Output the [x, y] coordinate of the center of the cell containing the given text.  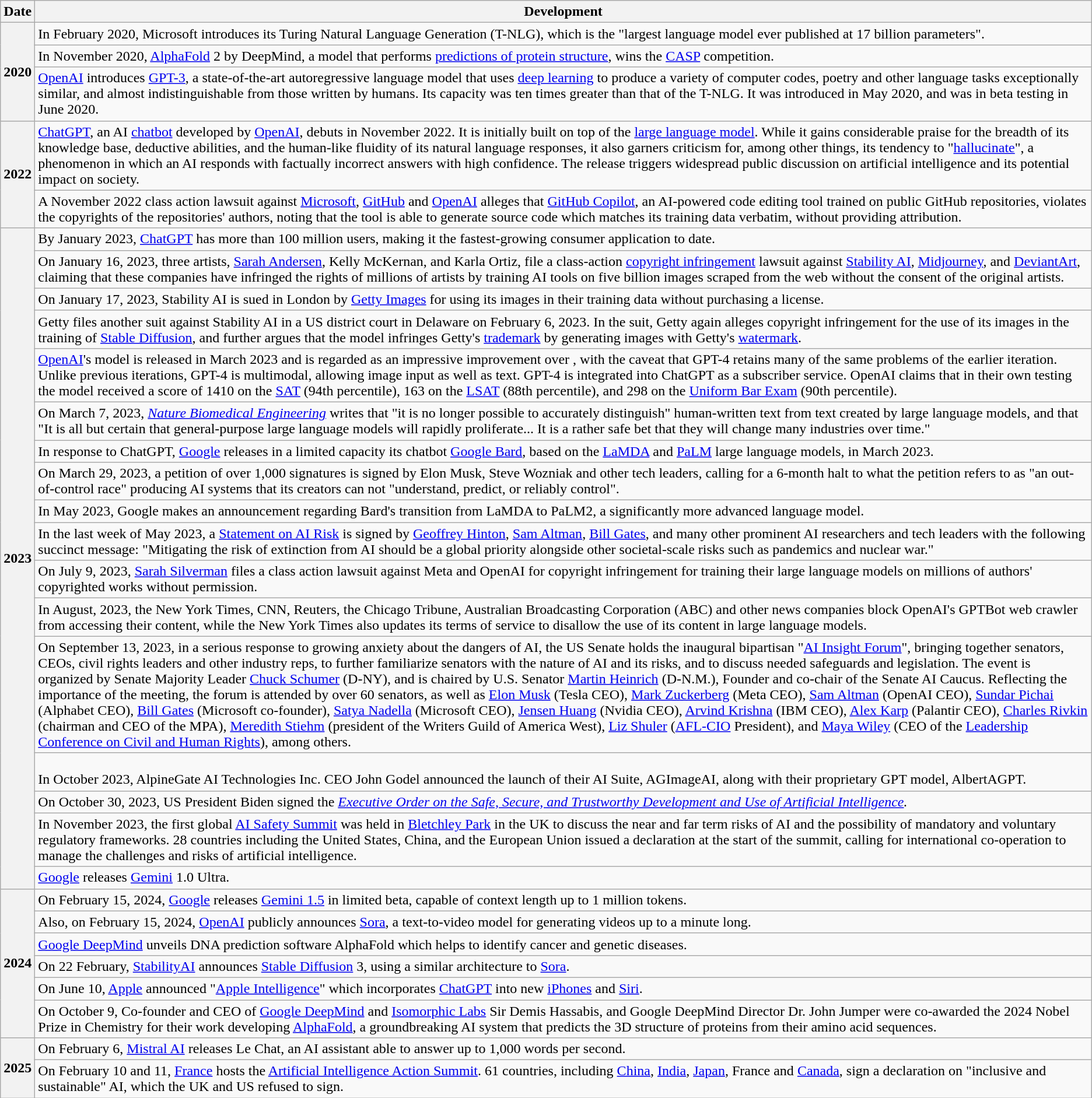
On February 6, Mistral AI releases Le Chat, an AI assistant able to answer up to 1,000 words per second. [563, 1049]
By January 2023, ChatGPT has more than 100 million users, making it the fastest-growing consumer application to date. [563, 239]
Development [563, 12]
On February 15, 2024, Google releases Gemini 1.5 in limited beta, capable of context length up to 1 million tokens. [563, 900]
In November 2020, AlphaFold 2 by DeepMind, a model that performs predictions of protein structure, wins the CASP competition. [563, 56]
In May 2023, Google makes an announcement regarding Bard's transition from LaMDA to PaLM2, a significantly more advanced language model. [563, 511]
On June 10, Apple announced "Apple Intelligence" which incorporates ChatGPT into new iPhones and Siri. [563, 988]
On 22 February, StabilityAI announces Stable Diffusion 3, using a similar architecture to Sora. [563, 966]
2020 [17, 72]
2023 [17, 559]
2022 [17, 174]
Date [17, 12]
2024 [17, 963]
Google releases Gemini 1.0 Ultra. [563, 878]
Google DeepMind unveils DNA prediction software AlphaFold which helps to identify cancer and genetic diseases. [563, 944]
Also, on February 15, 2024, OpenAI publicly announces Sora, a text-to-video model for generating videos up to a minute long. [563, 922]
2025 [17, 1068]
On January 17, 2023, Stability AI is sued in London by Getty Images for using its images in their training data without purchasing a license. [563, 299]
